Provide the (X, Y) coordinate of the cell's center where the given text is located.  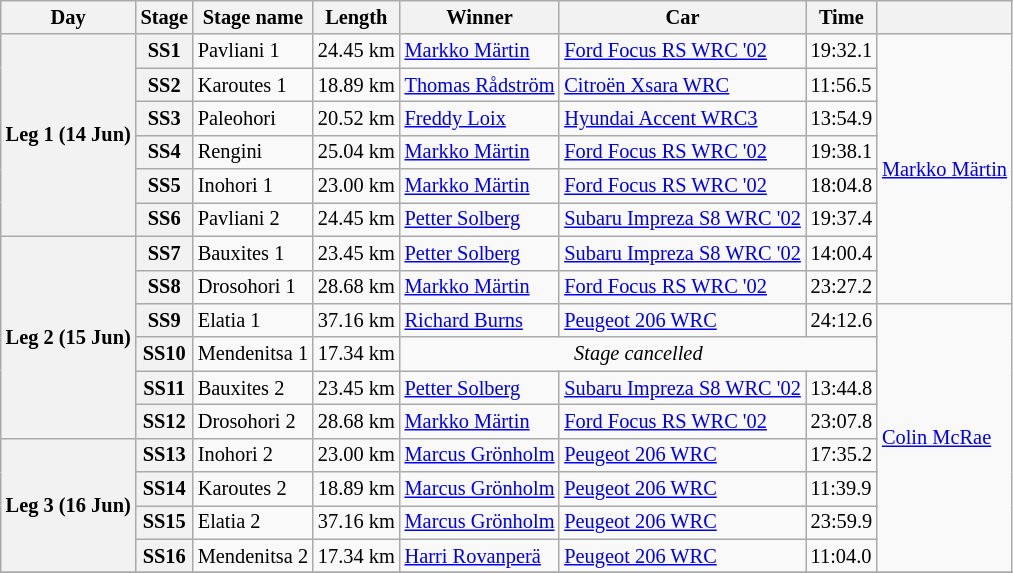
Time (842, 17)
SS7 (164, 253)
Mendenitsa 2 (253, 556)
Car (682, 17)
SS12 (164, 421)
18:04.8 (842, 186)
SS1 (164, 51)
SS10 (164, 354)
Colin McRae (944, 438)
Inohori 2 (253, 455)
Bauxites 1 (253, 253)
13:44.8 (842, 388)
13:54.9 (842, 118)
SS4 (164, 152)
SS14 (164, 489)
Richard Burns (480, 320)
SS3 (164, 118)
25.04 km (356, 152)
Stage (164, 17)
Inohori 1 (253, 186)
Mendenitsa 1 (253, 354)
Elatia 2 (253, 522)
17:35.2 (842, 455)
19:38.1 (842, 152)
SS15 (164, 522)
Pavliani 1 (253, 51)
Length (356, 17)
SS2 (164, 85)
23:27.2 (842, 287)
SS16 (164, 556)
Stage name (253, 17)
SS8 (164, 287)
11:56.5 (842, 85)
20.52 km (356, 118)
SS11 (164, 388)
Hyundai Accent WRC3 (682, 118)
23:59.9 (842, 522)
11:04.0 (842, 556)
SS5 (164, 186)
SS6 (164, 219)
Karoutes 1 (253, 85)
Bauxites 2 (253, 388)
19:37.4 (842, 219)
Drosohori 2 (253, 421)
Winner (480, 17)
19:32.1 (842, 51)
23:07.8 (842, 421)
Elatia 1 (253, 320)
Freddy Loix (480, 118)
Karoutes 2 (253, 489)
Drosohori 1 (253, 287)
Harri Rovanperä (480, 556)
Day (68, 17)
Leg 2 (15 Jun) (68, 337)
Leg 3 (16 Jun) (68, 506)
24:12.6 (842, 320)
Thomas Rådström (480, 85)
Citroën Xsara WRC (682, 85)
Pavliani 2 (253, 219)
14:00.4 (842, 253)
SS9 (164, 320)
SS13 (164, 455)
Rengini (253, 152)
Paleohori (253, 118)
Leg 1 (14 Jun) (68, 135)
11:39.9 (842, 489)
Stage cancelled (638, 354)
